Pinpoint the cell where the given text exists, returning its [X, Y] midpoint coordinate. 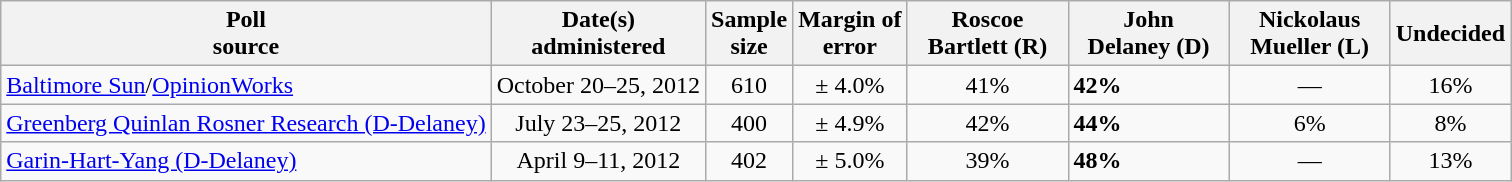
13% [1450, 161]
Date(s)administered [598, 34]
July 23–25, 2012 [598, 123]
6% [1310, 123]
Pollsource [246, 34]
± 4.9% [850, 123]
39% [988, 161]
44% [1148, 123]
48% [1148, 161]
± 5.0% [850, 161]
Greenberg Quinlan Rosner Research (D-Delaney) [246, 123]
Garin-Hart-Yang (D-Delaney) [246, 161]
October 20–25, 2012 [598, 85]
41% [988, 85]
NickolausMueller (L) [1310, 34]
Baltimore Sun/OpinionWorks [246, 85]
Samplesize [750, 34]
Undecided [1450, 34]
RoscoeBartlett (R) [988, 34]
8% [1450, 123]
400 [750, 123]
610 [750, 85]
April 9–11, 2012 [598, 161]
Margin oferror [850, 34]
402 [750, 161]
± 4.0% [850, 85]
16% [1450, 85]
JohnDelaney (D) [1148, 34]
